For the text-containing cell, return its midpoint in (X, Y) coordinate format. 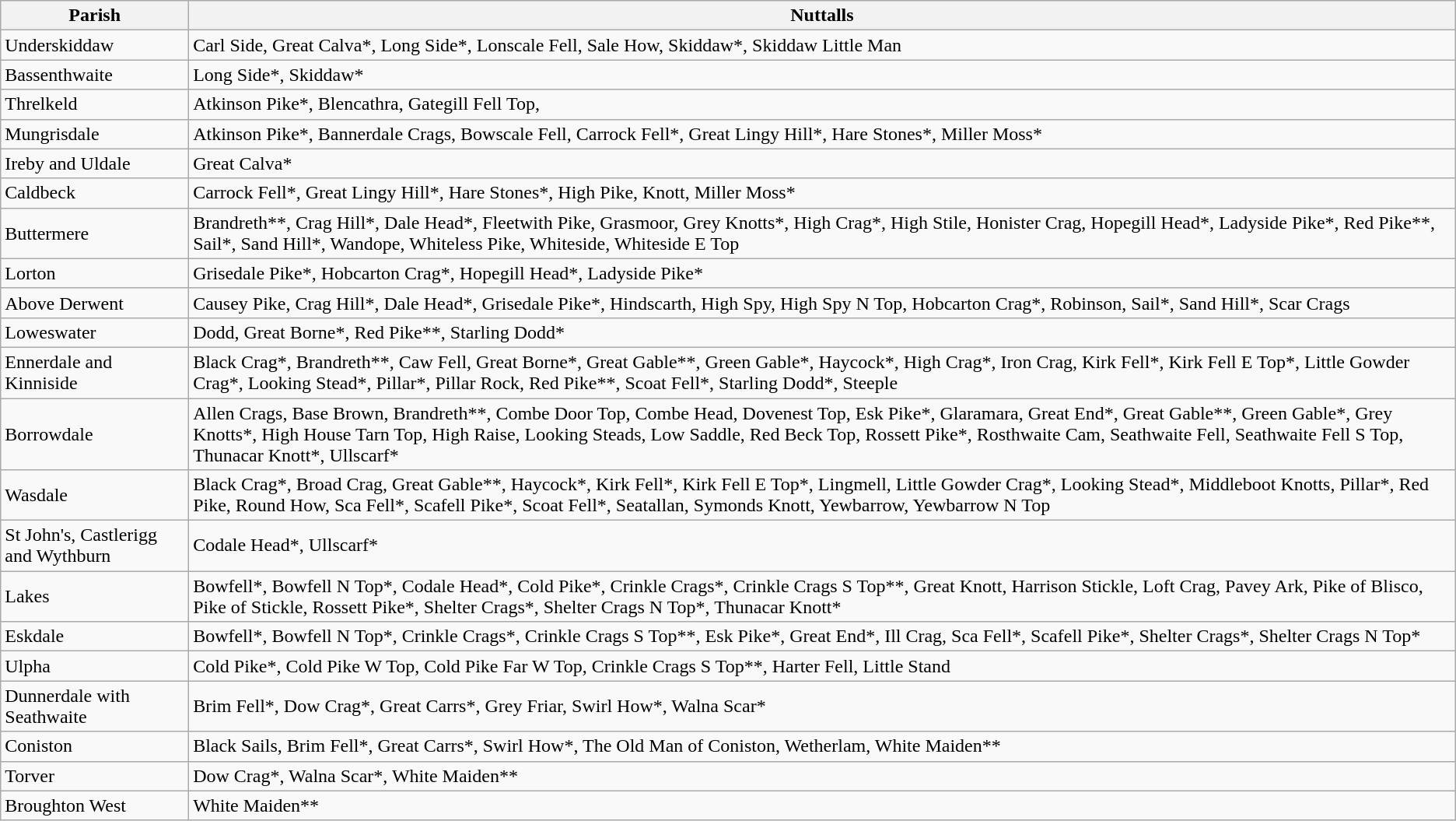
St John's, Castlerigg and Wythburn (95, 546)
Ulpha (95, 666)
Caldbeck (95, 193)
Black Sails, Brim Fell*, Great Carrs*, Swirl How*, The Old Man of Coniston, Wetherlam, White Maiden** (823, 746)
Borrowdale (95, 434)
Great Calva* (823, 163)
Bassenthwaite (95, 75)
White Maiden** (823, 805)
Nuttalls (823, 16)
Above Derwent (95, 303)
Carl Side, Great Calva*, Long Side*, Lonscale Fell, Sale How, Skiddaw*, Skiddaw Little Man (823, 45)
Eskdale (95, 637)
Grisedale Pike*, Hobcarton Crag*, Hopegill Head*, Ladyside Pike* (823, 273)
Torver (95, 776)
Codale Head*, Ullscarf* (823, 546)
Atkinson Pike*, Blencathra, Gategill Fell Top, (823, 104)
Mungrisdale (95, 134)
Lakes (95, 596)
Lorton (95, 273)
Cold Pike*, Cold Pike W Top, Cold Pike Far W Top, Crinkle Crags S Top**, Harter Fell, Little Stand (823, 666)
Long Side*, Skiddaw* (823, 75)
Dow Crag*, Walna Scar*, White Maiden** (823, 776)
Ennerdale and Kinniside (95, 372)
Parish (95, 16)
Buttermere (95, 233)
Dodd, Great Borne*, Red Pike**, Starling Dodd* (823, 332)
Broughton West (95, 805)
Underskiddaw (95, 45)
Coniston (95, 746)
Ireby and Uldale (95, 163)
Dunnerdale with Seathwaite (95, 707)
Carrock Fell*, Great Lingy Hill*, Hare Stones*, High Pike, Knott, Miller Moss* (823, 193)
Wasdale (95, 495)
Brim Fell*, Dow Crag*, Great Carrs*, Grey Friar, Swirl How*, Walna Scar* (823, 707)
Threlkeld (95, 104)
Loweswater (95, 332)
Atkinson Pike*, Bannerdale Crags, Bowscale Fell, Carrock Fell*, Great Lingy Hill*, Hare Stones*, Miller Moss* (823, 134)
Causey Pike, Crag Hill*, Dale Head*, Grisedale Pike*, Hindscarth, High Spy, High Spy N Top, Hobcarton Crag*, Robinson, Sail*, Sand Hill*, Scar Crags (823, 303)
